Output the (x, y) coordinate of the center of the cell containing the given text.  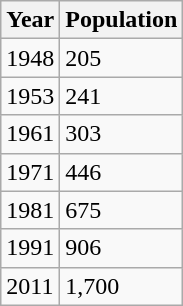
675 (122, 210)
Population (122, 20)
2011 (30, 286)
1971 (30, 172)
906 (122, 248)
303 (122, 134)
1953 (30, 96)
1961 (30, 134)
1981 (30, 210)
1948 (30, 58)
446 (122, 172)
Year (30, 20)
1991 (30, 248)
241 (122, 96)
205 (122, 58)
1,700 (122, 286)
